Return the [x, y] coordinate for the center point of the cell that contains the specified text.  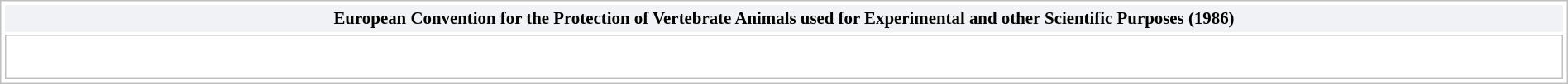
European Convention for the Protection of Vertebrate Animals used for Experimental and other Scientific Purposes (1986) [784, 18]
